Return [x, y] of the center of cell containing provided text 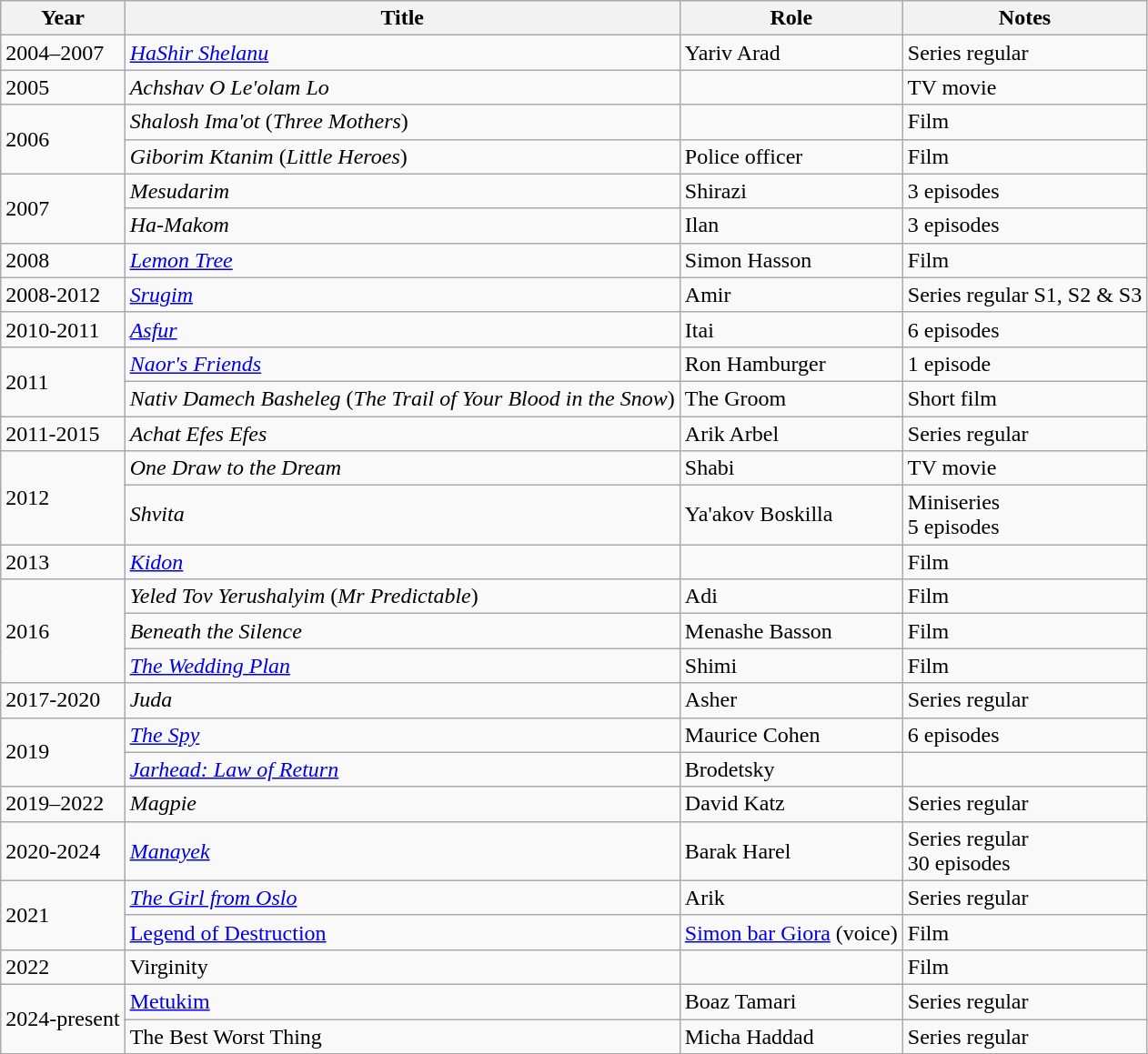
2017-2020 [63, 700]
Shirazi [791, 191]
Role [791, 18]
The Girl from Oslo [402, 898]
Simon Hasson [791, 260]
Miniseries5 episodes [1024, 515]
HaShir Shelanu [402, 53]
Manayek [402, 851]
Lemon Tree [402, 260]
Naor's Friends [402, 364]
The Groom [791, 398]
2012 [63, 498]
Kidon [402, 562]
Ya'akov Boskilla [791, 515]
Beneath the Silence [402, 631]
2024-present [63, 1019]
Magpie [402, 804]
Barak Harel [791, 851]
Itai [791, 329]
2007 [63, 208]
Menashe Basson [791, 631]
The Wedding Plan [402, 666]
Yariv Arad [791, 53]
Giborim Ktanim (Little Heroes) [402, 156]
Notes [1024, 18]
Shalosh Ima'ot (Three Mothers) [402, 122]
2005 [63, 87]
Juda [402, 700]
2013 [63, 562]
Shabi [791, 468]
Amir [791, 295]
Arik Arbel [791, 434]
Short film [1024, 398]
2006 [63, 139]
2008-2012 [63, 295]
Maurice Cohen [791, 735]
Virginity [402, 967]
Legend of Destruction [402, 932]
Asfur [402, 329]
Brodetsky [791, 769]
Arik [791, 898]
2004–2007 [63, 53]
2011 [63, 381]
The Best Worst Thing [402, 1036]
Mesudarim [402, 191]
Ron Hamburger [791, 364]
2021 [63, 915]
Achat Efes Efes [402, 434]
Shvita [402, 515]
Asher [791, 700]
1 episode [1024, 364]
Metukim [402, 1001]
Ha-Makom [402, 226]
Nativ Damech Basheleg (The Trail of Your Blood in the Snow) [402, 398]
Yeled Tov Yerushalyim (Mr Predictable) [402, 597]
Jarhead: Law of Return [402, 769]
Adi [791, 597]
Police officer [791, 156]
2008 [63, 260]
Shimi [791, 666]
2022 [63, 967]
Title [402, 18]
Achshav O Le'olam Lo [402, 87]
2019 [63, 752]
Simon bar Giora (voice) [791, 932]
Series regular S1, S2 & S3 [1024, 295]
2019–2022 [63, 804]
2016 [63, 631]
Ilan [791, 226]
Micha Haddad [791, 1036]
David Katz [791, 804]
2011-2015 [63, 434]
One Draw to the Dream [402, 468]
Boaz Tamari [791, 1001]
2010-2011 [63, 329]
The Spy [402, 735]
Series regular30 episodes [1024, 851]
Year [63, 18]
Srugim [402, 295]
2020-2024 [63, 851]
